Output the (X, Y) coordinate of the center of the cell containing the given text.  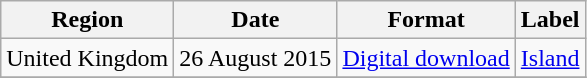
Date (256, 20)
United Kingdom (88, 58)
Region (88, 20)
Island (550, 58)
Label (550, 20)
26 August 2015 (256, 58)
Format (426, 20)
Digital download (426, 58)
